Return the [x, y] coordinate for the center point of the cell that contains the specified text.  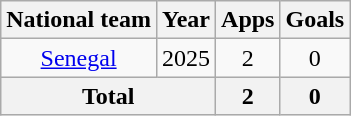
Senegal [79, 58]
Total [108, 96]
Apps [248, 20]
2025 [186, 58]
Year [186, 20]
Goals [315, 20]
National team [79, 20]
